Extract the (X, Y) coordinate from the center of the cell holding the provided text.  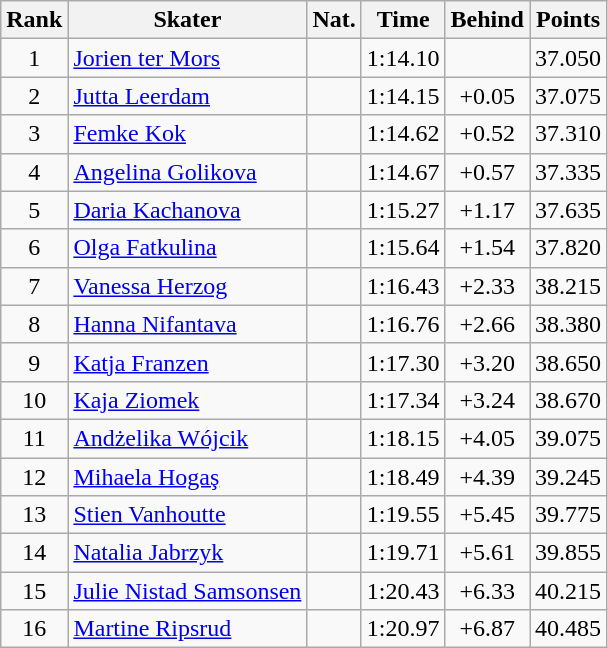
39.775 (568, 515)
6 (34, 248)
39.855 (568, 553)
+5.61 (487, 553)
Jorien ter Mors (188, 58)
12 (34, 477)
40.485 (568, 629)
37.050 (568, 58)
1:16.43 (403, 286)
14 (34, 553)
+1.54 (487, 248)
16 (34, 629)
Julie Nistad Samsonsen (188, 591)
1:20.43 (403, 591)
13 (34, 515)
Behind (487, 20)
Mihaela Hogaş (188, 477)
+4.39 (487, 477)
+5.45 (487, 515)
1:20.97 (403, 629)
9 (34, 362)
37.635 (568, 210)
Vanessa Herzog (188, 286)
5 (34, 210)
38.380 (568, 324)
+3.20 (487, 362)
+2.66 (487, 324)
+6.87 (487, 629)
38.670 (568, 400)
Points (568, 20)
Nat. (334, 20)
37.075 (568, 96)
Daria Kachanova (188, 210)
+0.57 (487, 172)
Katja Franzen (188, 362)
Hanna Nifantava (188, 324)
10 (34, 400)
1:15.64 (403, 248)
+0.05 (487, 96)
1:14.15 (403, 96)
+6.33 (487, 591)
+1.17 (487, 210)
Jutta Leerdam (188, 96)
1:14.62 (403, 134)
39.075 (568, 438)
1:17.30 (403, 362)
1:14.10 (403, 58)
39.245 (568, 477)
Olga Fatkulina (188, 248)
Skater (188, 20)
1:19.71 (403, 553)
3 (34, 134)
1:16.76 (403, 324)
Rank (34, 20)
Natalia Jabrzyk (188, 553)
1:17.34 (403, 400)
15 (34, 591)
+2.33 (487, 286)
11 (34, 438)
Stien Vanhoutte (188, 515)
4 (34, 172)
2 (34, 96)
37.335 (568, 172)
1:18.49 (403, 477)
Kaja Ziomek (188, 400)
38.650 (568, 362)
1 (34, 58)
+4.05 (487, 438)
+3.24 (487, 400)
1:14.67 (403, 172)
38.215 (568, 286)
1:19.55 (403, 515)
7 (34, 286)
+0.52 (487, 134)
37.820 (568, 248)
Angelina Golikova (188, 172)
1:15.27 (403, 210)
8 (34, 324)
Femke Kok (188, 134)
37.310 (568, 134)
Andżelika Wójcik (188, 438)
Time (403, 20)
40.215 (568, 591)
Martine Ripsrud (188, 629)
1:18.15 (403, 438)
